Provide the (x, y) coordinate of the cell's center where the given text is located.  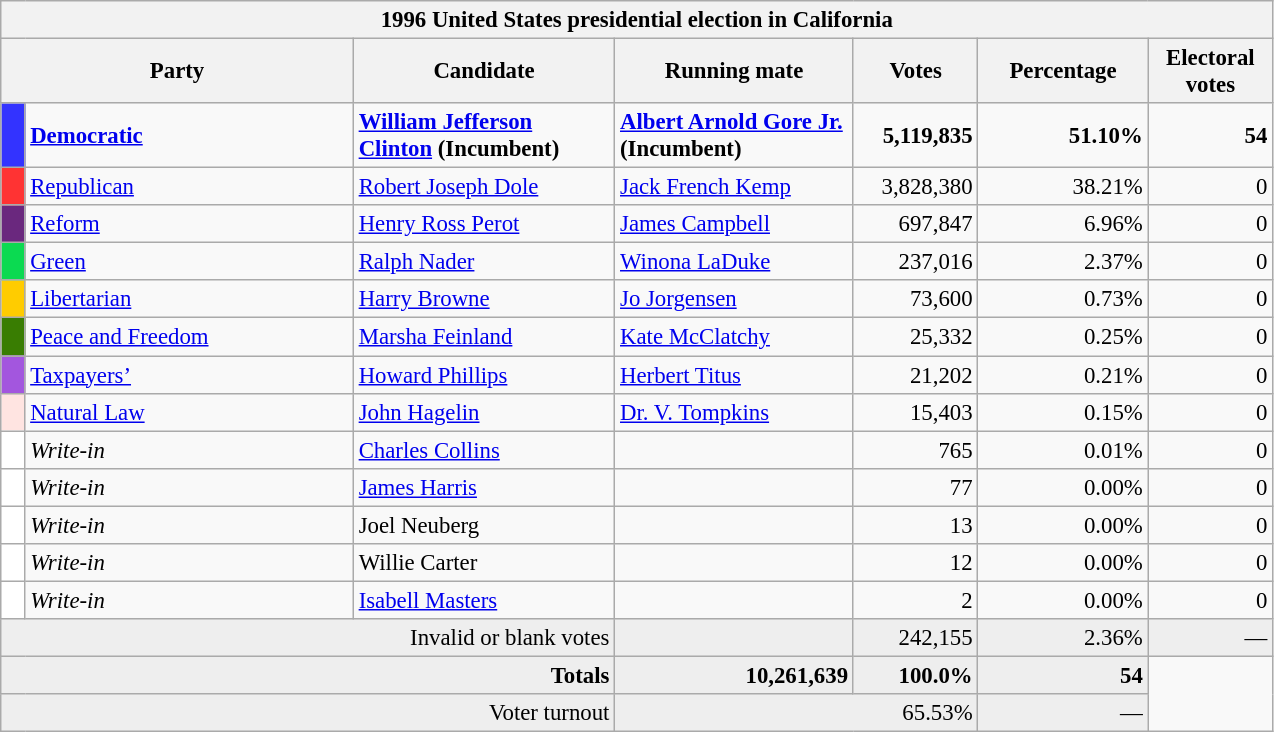
Natural Law (189, 412)
Howard Phillips (484, 375)
Charles Collins (484, 450)
51.10% (1063, 136)
2.37% (1063, 262)
Electoral votes (1210, 72)
15,403 (916, 412)
38.21% (1063, 187)
3,828,380 (916, 187)
100.0% (916, 675)
William Jefferson Clinton (Incumbent) (484, 136)
73,600 (916, 299)
James Campbell (734, 224)
77 (916, 487)
0.21% (1063, 375)
242,155 (916, 638)
6.96% (1063, 224)
Marsha Feinland (484, 337)
2 (916, 600)
Henry Ross Perot (484, 224)
Jack French Kemp (734, 187)
Jo Jorgensen (734, 299)
5,119,835 (916, 136)
Percentage (1063, 72)
Voter turnout (308, 713)
2.36% (1063, 638)
Joel Neuberg (484, 525)
0.25% (1063, 337)
John Hagelin (484, 412)
237,016 (916, 262)
Running mate (734, 72)
65.53% (796, 713)
Reform (189, 224)
Invalid or blank votes (308, 638)
0.15% (1063, 412)
Libertarian (189, 299)
1996 United States presidential election in California (637, 20)
Harry Browne (484, 299)
Winona LaDuke (734, 262)
Ralph Nader (484, 262)
Dr. V. Tompkins (734, 412)
697,847 (916, 224)
Robert Joseph Dole (484, 187)
Party (178, 72)
Kate McClatchy (734, 337)
0.01% (1063, 450)
Willie Carter (484, 563)
Candidate (484, 72)
Votes (916, 72)
Peace and Freedom (189, 337)
Isabell Masters (484, 600)
Republican (189, 187)
Green (189, 262)
10,261,639 (734, 675)
12 (916, 563)
Democratic (189, 136)
James Harris (484, 487)
Totals (308, 675)
25,332 (916, 337)
21,202 (916, 375)
Taxpayers’ (189, 375)
Herbert Titus (734, 375)
0.73% (1063, 299)
765 (916, 450)
Albert Arnold Gore Jr. (Incumbent) (734, 136)
13 (916, 525)
